Find where the given text appears and provide that cell's center as (X, Y) coordinate. 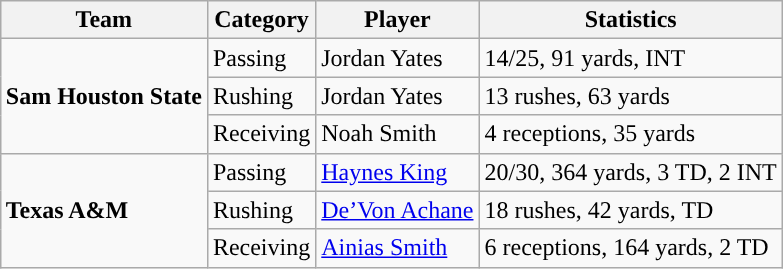
Category (261, 20)
6 receptions, 164 yards, 2 TD (630, 248)
Haynes King (398, 172)
Team (104, 20)
Statistics (630, 20)
13 rushes, 63 yards (630, 96)
Noah Smith (398, 134)
18 rushes, 42 yards, TD (630, 210)
20/30, 364 yards, 3 TD, 2 INT (630, 172)
Ainias Smith (398, 248)
Sam Houston State (104, 96)
Texas A&M (104, 210)
De’Von Achane (398, 210)
14/25, 91 yards, INT (630, 58)
4 receptions, 35 yards (630, 134)
Player (398, 20)
